Determine the [X, Y] coordinate at the center of the cell enclosing the given text.  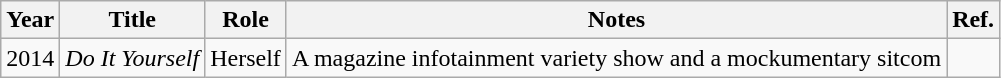
2014 [30, 58]
Do It Yourself [132, 58]
Title [132, 20]
Herself [246, 58]
Role [246, 20]
Year [30, 20]
Notes [616, 20]
A magazine infotainment variety show and a mockumentary sitcom [616, 58]
Ref. [974, 20]
